Search for the cell housing the specified text and yield its (X, Y) center coordinate. 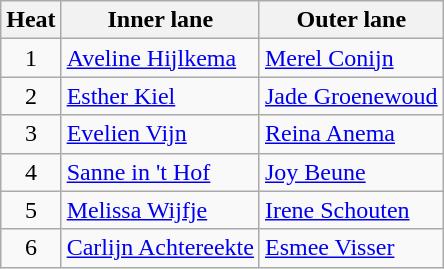
Joy Beune (351, 172)
Irene Schouten (351, 210)
Esther Kiel (160, 96)
4 (31, 172)
2 (31, 96)
Melissa Wijfje (160, 210)
Carlijn Achtereekte (160, 248)
Inner lane (160, 20)
Merel Conijn (351, 58)
Outer lane (351, 20)
Heat (31, 20)
Aveline Hijlkema (160, 58)
Reina Anema (351, 134)
Esmee Visser (351, 248)
Sanne in 't Hof (160, 172)
6 (31, 248)
1 (31, 58)
Evelien Vijn (160, 134)
Jade Groenewoud (351, 96)
5 (31, 210)
3 (31, 134)
